Return [X, Y] of the center of cell containing provided text 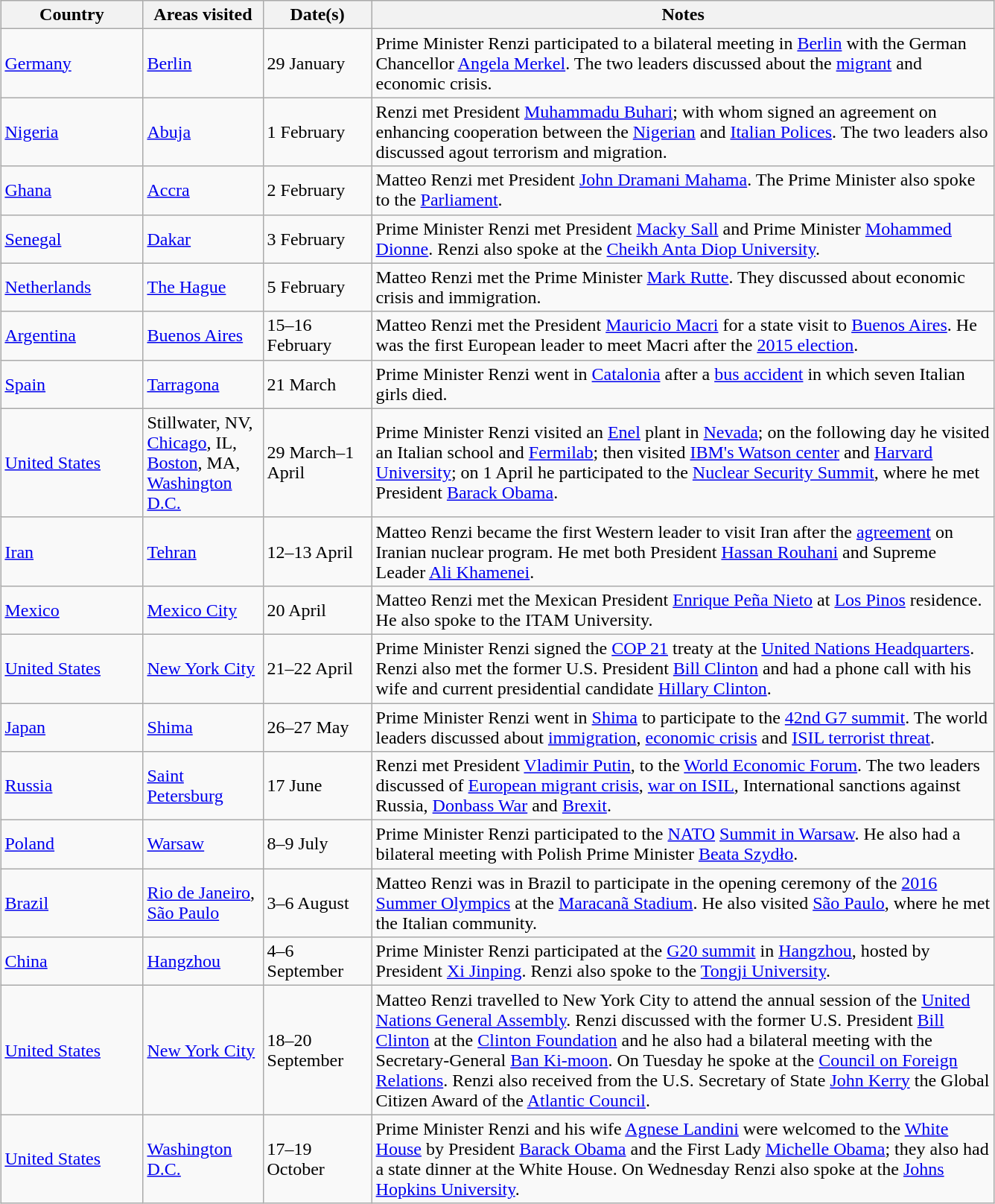
Argentina [71, 335]
5 February [317, 288]
Tarragona [203, 384]
Netherlands [71, 288]
Country [71, 15]
12–13 April [317, 551]
20 April [317, 609]
Berlin [203, 63]
Stillwater, NV, Chicago, IL, Boston, MA, Washington D.C. [203, 463]
Senegal [71, 238]
Ghana [71, 191]
Abuja [203, 132]
Buenos Aires [203, 335]
Hangzhou [203, 961]
Russia [71, 786]
Poland [71, 845]
Japan [71, 727]
Matteo Renzi met President John Dramani Mahama. The Prime Minister also spoke to the Parliament. [683, 191]
17–19 October [317, 1159]
18–20 September [317, 1051]
China [71, 961]
Accra [203, 191]
Areas visited [203, 15]
26–27 May [317, 727]
21 March [317, 384]
1 February [317, 132]
15–16 February [317, 335]
Prime Minister Renzi went in Catalonia after a bus accident in which seven Italian girls died. [683, 384]
Washington D.C. [203, 1159]
Prime Minister Renzi met President Macky Sall and Prime Minister Mohammed Dionne. Renzi also spoke at the Cheikh Anta Diop University. [683, 238]
8–9 July [317, 845]
Germany [71, 63]
21–22 April [317, 668]
Shima [203, 727]
Matteo Renzi met the Mexican President Enrique Peña Nieto at Los Pinos residence. He also spoke to the ITAM University. [683, 609]
Prime Minister Renzi participated to the NATO Summit in Warsaw. He also had a bilateral meeting with Polish Prime Minister Beata Szydło. [683, 845]
Tehran [203, 551]
4–6 September [317, 961]
2 February [317, 191]
29 January [317, 63]
The Hague [203, 288]
Notes [683, 15]
Brazil [71, 903]
Dakar [203, 238]
Nigeria [71, 132]
Spain [71, 384]
Matteo Renzi met the Prime Minister Mark Rutte. They discussed about economic crisis and immigration. [683, 288]
Warsaw [203, 845]
17 June [317, 786]
Iran [71, 551]
Date(s) [317, 15]
Saint Petersburg [203, 786]
Rio de Janeiro,São Paulo [203, 903]
Mexico [71, 609]
29 March–1 April [317, 463]
Prime Minister Renzi participated at the G20 summit in Hangzhou, hosted by President Xi Jinping. Renzi also spoke to the Tongji University. [683, 961]
3–6 August [317, 903]
3 February [317, 238]
Mexico City [203, 609]
